From the cell containing the given text, extract its center point as (x, y) coordinate. 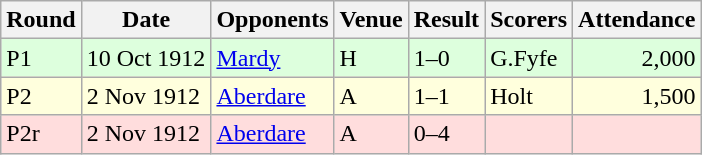
Scorers (529, 20)
Opponents (272, 20)
Round (41, 20)
Attendance (637, 20)
1,500 (637, 96)
G.Fyfe (529, 58)
Result (446, 20)
2,000 (637, 58)
H (371, 58)
P2r (41, 134)
Mardy (272, 58)
P1 (41, 58)
Venue (371, 20)
1–0 (446, 58)
10 Oct 1912 (146, 58)
1–1 (446, 96)
P2 (41, 96)
Date (146, 20)
0–4 (446, 134)
Holt (529, 96)
